Output the [x, y] coordinate of the center of the cell containing the given text.  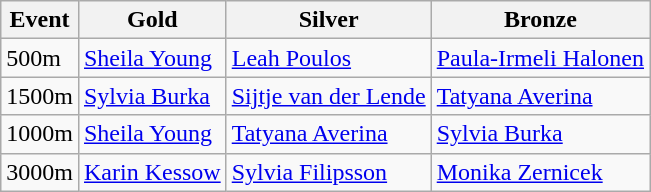
Paula-Irmeli Halonen [540, 58]
Monika Zernicek [540, 172]
Sylvia Filipsson [328, 172]
Leah Poulos [328, 58]
Silver [328, 20]
1500m [40, 96]
Bronze [540, 20]
Karin Kessow [152, 172]
500m [40, 58]
Event [40, 20]
Gold [152, 20]
3000m [40, 172]
1000m [40, 134]
Sijtje van der Lende [328, 96]
